Capture the cell that displays the provided text and extract its [X, Y] central coordinate. 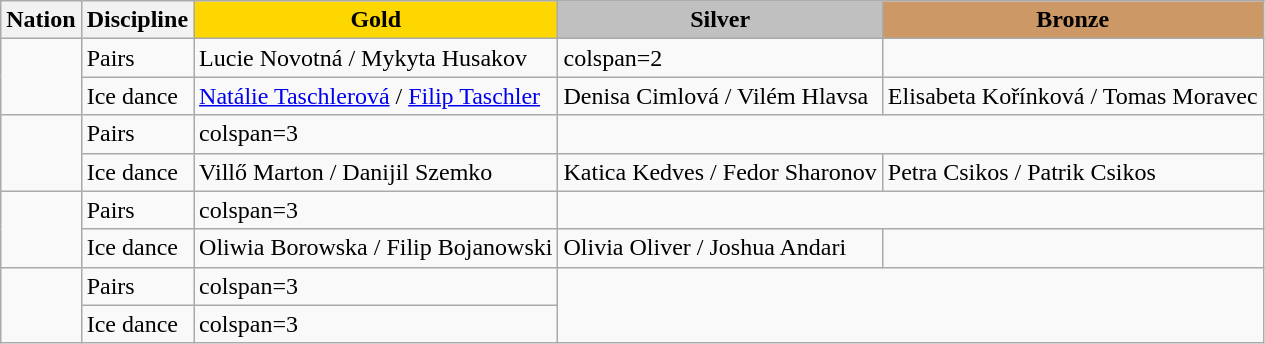
Petra Csikos / Patrik Csikos [1072, 172]
Lucie Novotná / Mykyta Husakov [376, 58]
Denisa Cimlová / Vilém Hlavsa [720, 96]
Discipline [137, 20]
Silver [720, 20]
Villő Marton / Danijil Szemko [376, 172]
Bronze [1072, 20]
Gold [376, 20]
Olivia Oliver / Joshua Andari [720, 248]
colspan=2 [720, 58]
Elisabeta Kořínková / Tomas Moravec [1072, 96]
Natálie Taschlerová / Filip Taschler [376, 96]
Katica Kedves / Fedor Sharonov [720, 172]
Nation [41, 20]
Oliwia Borowska / Filip Bojanowski [376, 248]
